Provide the [x, y] coordinate of the cell's center where the given text is located.  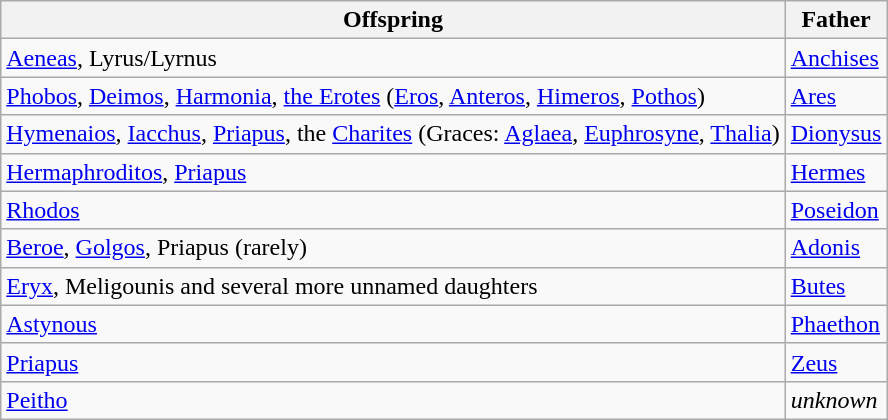
Peitho [393, 400]
Eryx, Meligounis and several more unnamed daughters [393, 286]
Beroe, Golgos, Priapus (rarely) [393, 248]
Aeneas, Lyrus/Lyrnus [393, 58]
Ares [836, 96]
Priapus [393, 362]
Anchises [836, 58]
Zeus [836, 362]
Dionysus [836, 134]
Father [836, 20]
Phaethon [836, 324]
unknown [836, 400]
Hermaphroditos, Priapus [393, 172]
Hymenaios, Iacchus, Priapus, the Charites (Graces: Aglaea, Euphrosyne, Thalia) [393, 134]
Poseidon [836, 210]
Offspring [393, 20]
Adonis [836, 248]
Hermes [836, 172]
Phobos, Deimos, Harmonia, the Erotes (Eros, Anteros, Himeros, Pothos) [393, 96]
Rhodos [393, 210]
Butes [836, 286]
Astynous [393, 324]
